Pinpoint the cell where the given text exists, returning its [x, y] midpoint coordinate. 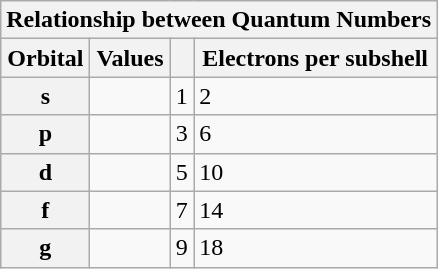
10 [316, 172]
1 [182, 96]
14 [316, 210]
f [46, 210]
Electrons per subshell [316, 58]
2 [316, 96]
7 [182, 210]
9 [182, 248]
6 [316, 134]
18 [316, 248]
5 [182, 172]
Values [130, 58]
d [46, 172]
g [46, 248]
Relationship between Quantum Numbers [219, 20]
p [46, 134]
s [46, 96]
3 [182, 134]
Orbital [46, 58]
